Capture the cell that displays the provided text and extract its (x, y) central coordinate. 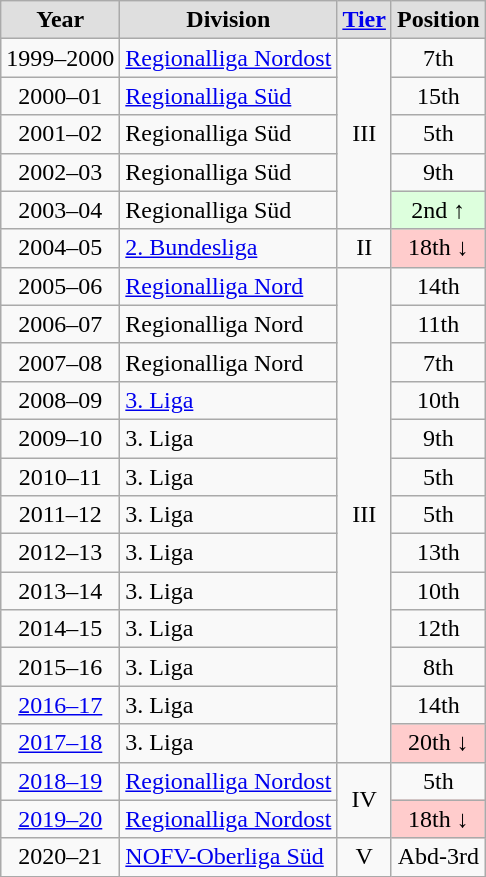
II (364, 248)
2003–04 (60, 210)
2012–13 (60, 553)
2006–07 (60, 324)
Position (438, 20)
2001–02 (60, 134)
2004–05 (60, 248)
2019–20 (60, 819)
2002–03 (60, 172)
13th (438, 553)
2013–14 (60, 591)
20th ↓ (438, 743)
2005–06 (60, 286)
1999–2000 (60, 58)
2. Bundesliga (228, 248)
2010–11 (60, 477)
11th (438, 324)
2000–01 (60, 96)
2017–18 (60, 743)
Abd-3rd (438, 857)
2020–21 (60, 857)
Year (60, 20)
Tier (364, 20)
2007–08 (60, 362)
V (364, 857)
2009–10 (60, 438)
2018–19 (60, 781)
15th (438, 96)
Division (228, 20)
2008–09 (60, 400)
2011–12 (60, 515)
12th (438, 629)
2014–15 (60, 629)
2nd ↑ (438, 210)
IV (364, 800)
NOFV-Oberliga Süd (228, 857)
2015–16 (60, 667)
8th (438, 667)
2016–17 (60, 705)
